Return (x, y) of the center of cell containing provided text 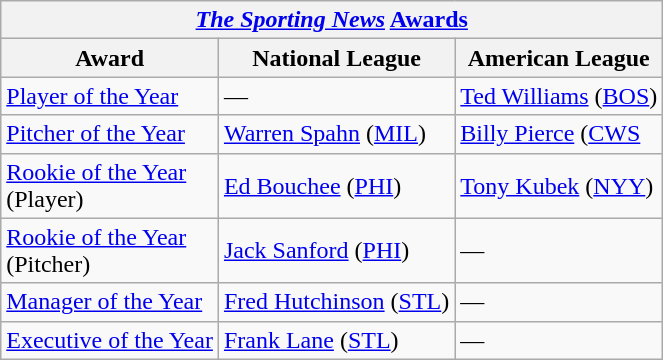
Executive of the Year (110, 340)
Award (110, 58)
Manager of the Year (110, 302)
Ted Williams (BOS) (559, 96)
National League (336, 58)
Warren Spahn (MIL) (336, 134)
Rookie of the Year(Player) (110, 186)
Jack Sanford (PHI) (336, 250)
Rookie of the Year(Pitcher) (110, 250)
The Sporting News Awards (332, 20)
Player of the Year (110, 96)
Frank Lane (STL) (336, 340)
Tony Kubek (NYY) (559, 186)
Billy Pierce (CWS (559, 134)
Ed Bouchee (PHI) (336, 186)
American League (559, 58)
Fred Hutchinson (STL) (336, 302)
Pitcher of the Year (110, 134)
